Extract the [X, Y] coordinate from the center of the cell holding the provided text.  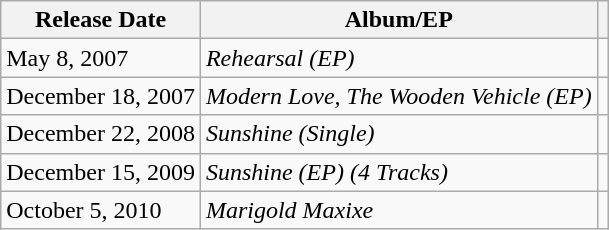
October 5, 2010 [101, 210]
December 18, 2007 [101, 96]
Rehearsal (EP) [398, 58]
May 8, 2007 [101, 58]
Release Date [101, 20]
Album/EP [398, 20]
Marigold Maxixe [398, 210]
Sunshine (Single) [398, 134]
December 15, 2009 [101, 172]
Sunshine (EP) (4 Tracks) [398, 172]
December 22, 2008 [101, 134]
Modern Love, The Wooden Vehicle (EP) [398, 96]
